Determine the (X, Y) coordinate at the center of the cell enclosing the given text.  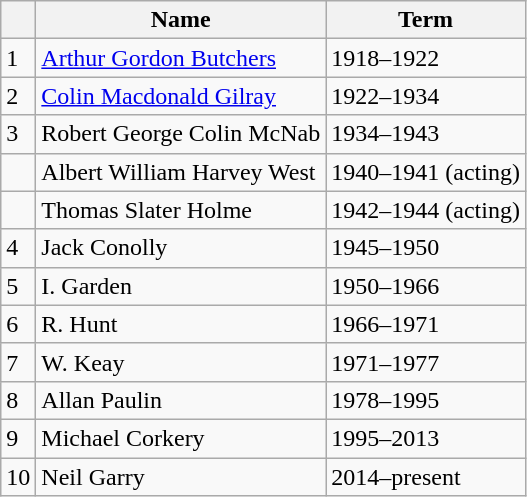
W. Keay (181, 362)
I. Garden (181, 286)
Albert William Harvey West (181, 172)
7 (18, 362)
3 (18, 134)
R. Hunt (181, 324)
Jack Conolly (181, 248)
1945–1950 (426, 248)
Robert George Colin McNab (181, 134)
Thomas Slater Holme (181, 210)
Colin Macdonald Gilray (181, 96)
1978–1995 (426, 400)
1942–1944 (acting) (426, 210)
5 (18, 286)
1 (18, 58)
Arthur Gordon Butchers (181, 58)
4 (18, 248)
Allan Paulin (181, 400)
Term (426, 20)
Neil Garry (181, 477)
2 (18, 96)
9 (18, 438)
Michael Corkery (181, 438)
10 (18, 477)
2014–present (426, 477)
1918–1922 (426, 58)
1922–1934 (426, 96)
8 (18, 400)
1940–1941 (acting) (426, 172)
1950–1966 (426, 286)
1966–1971 (426, 324)
6 (18, 324)
1934–1943 (426, 134)
1971–1977 (426, 362)
Name (181, 20)
1995–2013 (426, 438)
